Output the [x, y] coordinate of the center of the cell containing the given text.  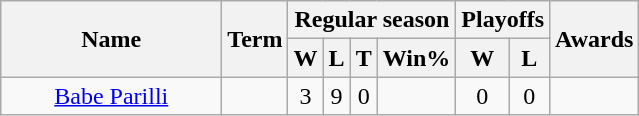
Babe Parilli [112, 96]
Term [255, 39]
9 [336, 96]
Win% [416, 58]
Name [112, 39]
Regular season [372, 20]
Playoffs [503, 20]
3 [306, 96]
T [364, 58]
Awards [594, 39]
